Search for the cell housing the specified text and yield its [X, Y] center coordinate. 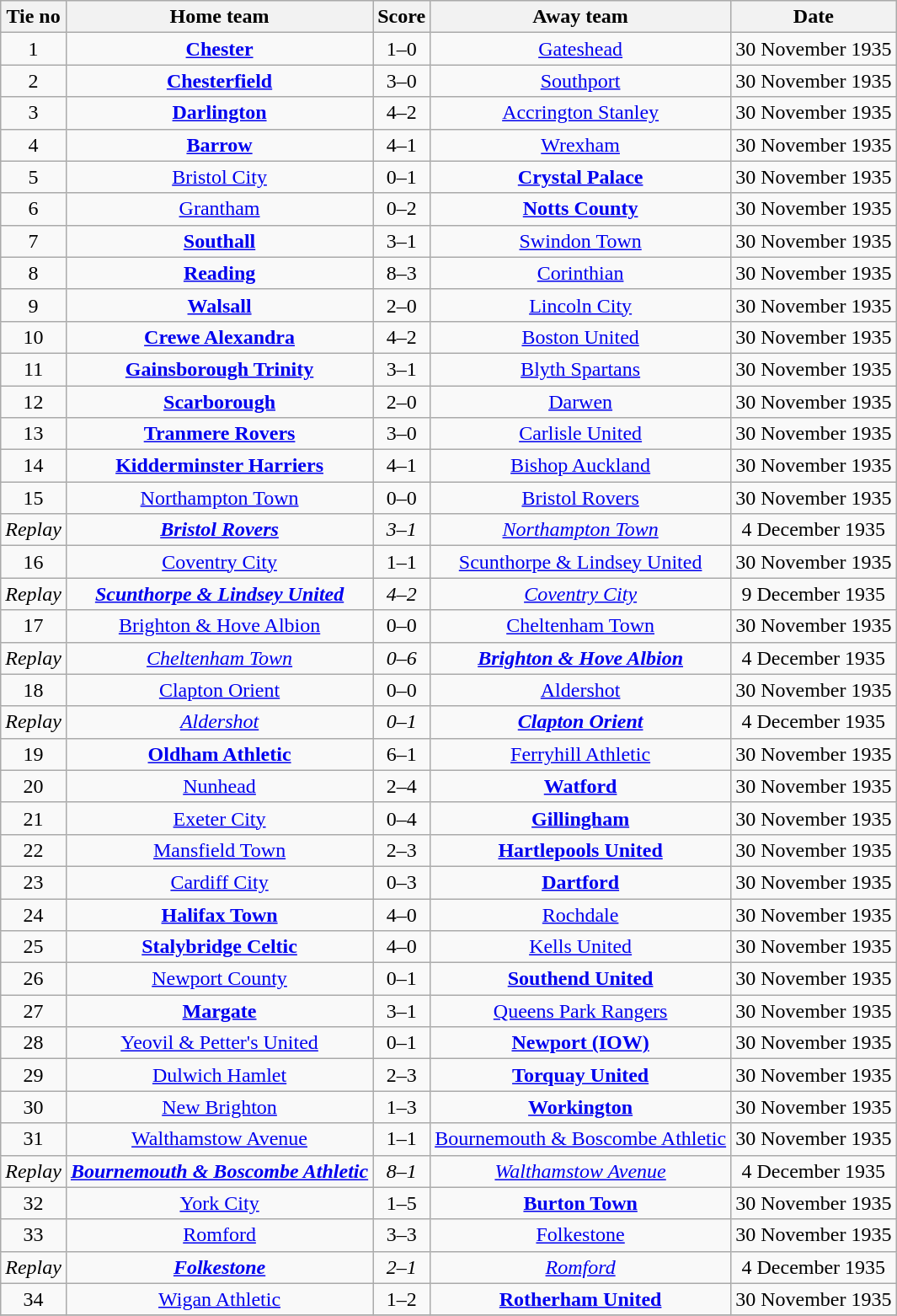
16 [34, 562]
1–2 [402, 1299]
34 [34, 1299]
Away team [581, 17]
12 [34, 402]
Stalybridge Celtic [219, 947]
Queens Park Rangers [581, 1011]
Southend United [581, 979]
18 [34, 690]
30 [34, 1107]
Notts County [581, 209]
Lincoln City [581, 305]
Gainsborough Trinity [219, 369]
Darwen [581, 402]
28 [34, 1043]
Accrington Stanley [581, 113]
8 [34, 273]
5 [34, 177]
Newport (IOW) [581, 1043]
20 [34, 786]
Cardiff City [219, 882]
0–4 [402, 818]
14 [34, 466]
Corinthian [581, 273]
Crystal Palace [581, 177]
4 [34, 145]
19 [34, 754]
Kells United [581, 947]
6 [34, 209]
Bristol City [219, 177]
Oldham Athletic [219, 754]
1–5 [402, 1203]
2–1 [402, 1267]
Dulwich Hamlet [219, 1075]
Chester [219, 49]
0–3 [402, 882]
13 [34, 434]
6–1 [402, 754]
8–1 [402, 1171]
Gateshead [581, 49]
2–4 [402, 786]
21 [34, 818]
Kidderminster Harriers [219, 466]
26 [34, 979]
Southport [581, 81]
Scarborough [219, 402]
9 [34, 305]
Barrow [219, 145]
Newport County [219, 979]
Rotherham United [581, 1299]
32 [34, 1203]
22 [34, 850]
Reading [219, 273]
17 [34, 626]
Walsall [219, 305]
Watford [581, 786]
1 [34, 49]
29 [34, 1075]
Halifax Town [219, 914]
9 December 1935 [814, 594]
0–6 [402, 658]
Tranmere Rovers [219, 434]
York City [219, 1203]
10 [34, 337]
Dartford [581, 882]
Crewe Alexandra [219, 337]
24 [34, 914]
8–3 [402, 273]
Exeter City [219, 818]
Workington [581, 1107]
Gillingham [581, 818]
Wrexham [581, 145]
7 [34, 241]
33 [34, 1235]
27 [34, 1011]
Date [814, 17]
Ferryhill Athletic [581, 754]
Bishop Auckland [581, 466]
Rochdale [581, 914]
Margate [219, 1011]
Grantham [219, 209]
Burton Town [581, 1203]
Hartlepools United [581, 850]
Southall [219, 241]
Blyth Spartans [581, 369]
Home team [219, 17]
Mansfield Town [219, 850]
25 [34, 947]
11 [34, 369]
Swindon Town [581, 241]
Darlington [219, 113]
15 [34, 498]
Yeovil & Petter's United [219, 1043]
Tie no [34, 17]
Nunhead [219, 786]
2 [34, 81]
Chesterfield [219, 81]
31 [34, 1139]
Torquay United [581, 1075]
Carlisle United [581, 434]
3 [34, 113]
0–2 [402, 209]
New Brighton [219, 1107]
Wigan Athletic [219, 1299]
1–3 [402, 1107]
1–0 [402, 49]
3–3 [402, 1235]
Boston United [581, 337]
Score [402, 17]
23 [34, 882]
